Locate the cell with the specified text and output its [x, y] center coordinate. 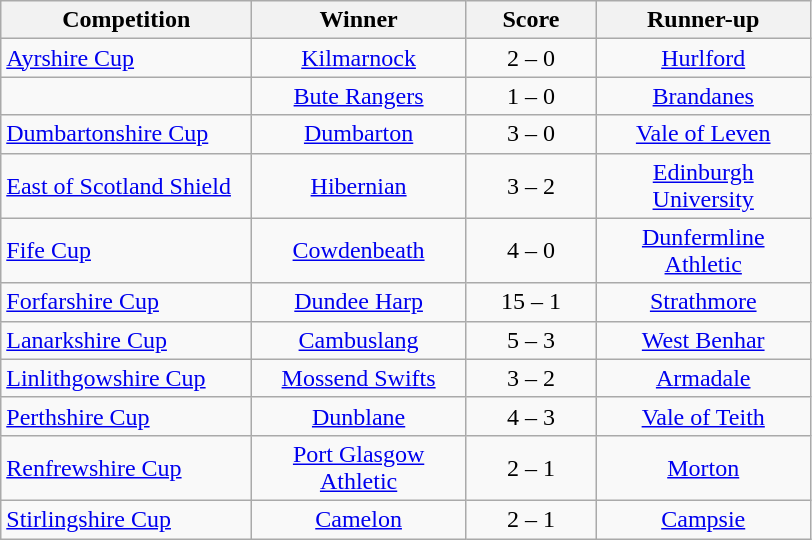
Campsie [703, 519]
Strathmore [703, 302]
East of Scotland Shield [126, 186]
Hurlford [703, 58]
Ayrshire Cup [126, 58]
1 – 0 [530, 96]
Mossend Swifts [359, 378]
Vale of Teith [703, 416]
Stirlingshire Cup [126, 519]
Hibernian [359, 186]
3 – 0 [530, 134]
Edinburgh University [703, 186]
Competition [126, 20]
Bute Rangers [359, 96]
Cambuslang [359, 340]
Linlithgowshire Cup [126, 378]
Morton [703, 468]
Port Glasgow Athletic [359, 468]
5 – 3 [530, 340]
Camelon [359, 519]
Dundee Harp [359, 302]
Runner-up [703, 20]
Fife Cup [126, 250]
Winner [359, 20]
Renfrewshire Cup [126, 468]
Cowdenbeath [359, 250]
2 – 0 [530, 58]
15 – 1 [530, 302]
Dunfermline Athletic [703, 250]
Vale of Leven [703, 134]
Dunblane [359, 416]
4 – 3 [530, 416]
Perthshire Cup [126, 416]
Brandanes [703, 96]
West Benhar [703, 340]
Score [530, 20]
Dumbartonshire Cup [126, 134]
Dumbarton [359, 134]
Kilmarnock [359, 58]
Forfarshire Cup [126, 302]
4 – 0 [530, 250]
Lanarkshire Cup [126, 340]
Armadale [703, 378]
